Pinpoint the cell where the given text exists, returning its (X, Y) midpoint coordinate. 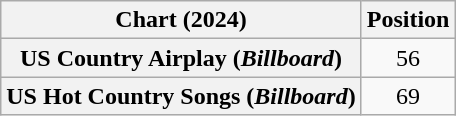
US Country Airplay (Billboard) (181, 58)
Position (408, 20)
56 (408, 58)
US Hot Country Songs (Billboard) (181, 96)
Chart (2024) (181, 20)
69 (408, 96)
